Extract the (x, y) coordinate from the center of the cell holding the provided text.  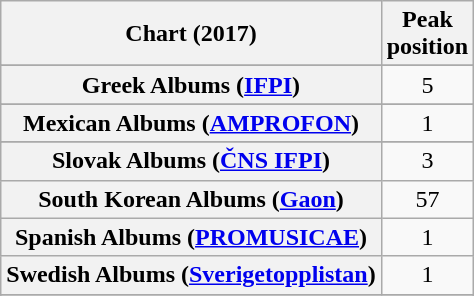
Slovak Albums (ČNS IFPI) (191, 161)
Spanish Albums (PROMUSICAE) (191, 237)
Chart (2017) (191, 34)
Greek Albums (IFPI) (191, 85)
Peakposition (427, 34)
57 (427, 199)
5 (427, 85)
Mexican Albums (AMPROFON) (191, 123)
South Korean Albums (Gaon) (191, 199)
Swedish Albums (Sverigetopplistan) (191, 275)
3 (427, 161)
